Capture the cell that displays the provided text and extract its (x, y) central coordinate. 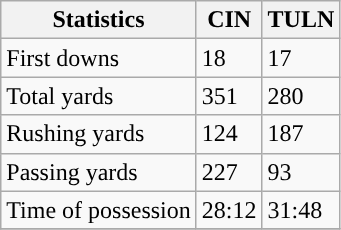
First downs (99, 58)
351 (229, 96)
28:12 (229, 210)
124 (229, 134)
CIN (229, 20)
93 (301, 172)
Time of possession (99, 210)
280 (301, 96)
187 (301, 134)
227 (229, 172)
Total yards (99, 96)
Passing yards (99, 172)
Statistics (99, 20)
18 (229, 58)
TULN (301, 20)
Rushing yards (99, 134)
31:48 (301, 210)
17 (301, 58)
